For the text-containing cell, return its midpoint in (X, Y) coordinate format. 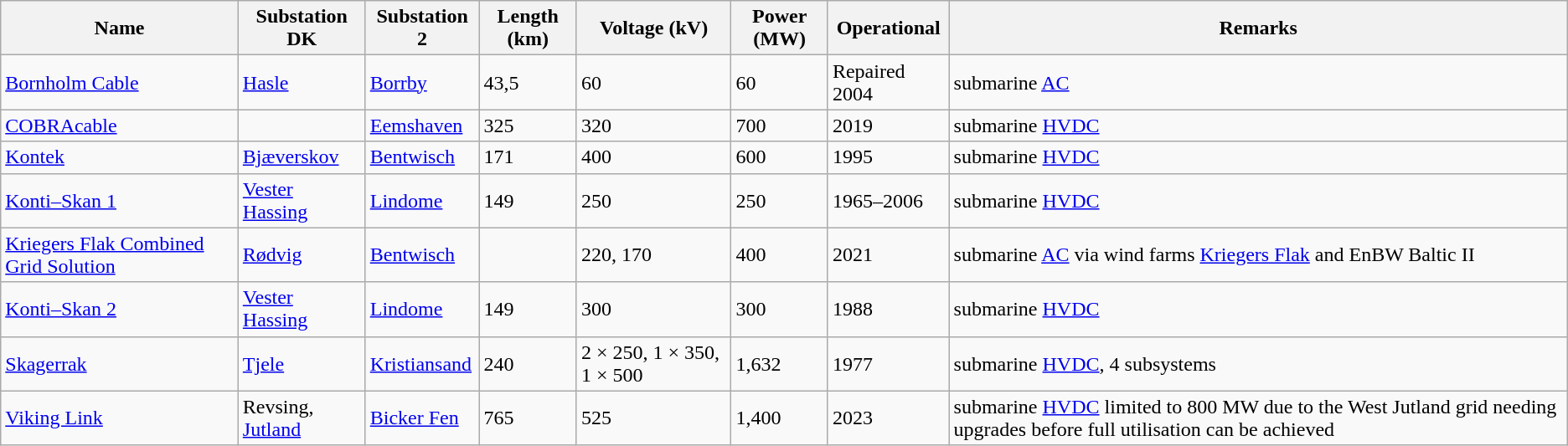
Revsing, Jutland (302, 418)
Remarks (1258, 28)
Power (MW) (780, 28)
2019 (888, 126)
1,400 (780, 418)
320 (653, 126)
Operational (888, 28)
submarine AC (1258, 82)
Rødvig (302, 254)
1,632 (780, 363)
Tjele (302, 363)
Hasle (302, 82)
Konti–Skan 1 (120, 201)
700 (780, 126)
Bornholm Cable (120, 82)
Borrby (422, 82)
600 (780, 157)
2 × 250, 1 × 350, 1 × 500 (653, 363)
submarine HVDC limited to 800 MW due to the West Jutland grid needing upgrades before full utilisation can be achieved (1258, 418)
171 (528, 157)
Name (120, 28)
Skagerrak (120, 363)
220, 170 (653, 254)
1977 (888, 363)
Kriegers Flak Combined Grid Solution (120, 254)
Bjæverskov (302, 157)
Repaired 2004 (888, 82)
1988 (888, 310)
COBRAcable (120, 126)
submarine AC via wind farms Kriegers Flak and EnBW Baltic II (1258, 254)
2023 (888, 418)
1995 (888, 157)
Kristiansand (422, 363)
Substation DK (302, 28)
1965–2006 (888, 201)
Voltage (kV) (653, 28)
43,5 (528, 82)
240 (528, 363)
Kontek (120, 157)
325 (528, 126)
525 (653, 418)
Konti–Skan 2 (120, 310)
2021 (888, 254)
765 (528, 418)
Viking Link (120, 418)
Length (km) (528, 28)
Eemshaven (422, 126)
submarine HVDC, 4 subsystems (1258, 363)
Substation 2 (422, 28)
Bicker Fen (422, 418)
